Search for the cell housing the specified text and yield its [x, y] center coordinate. 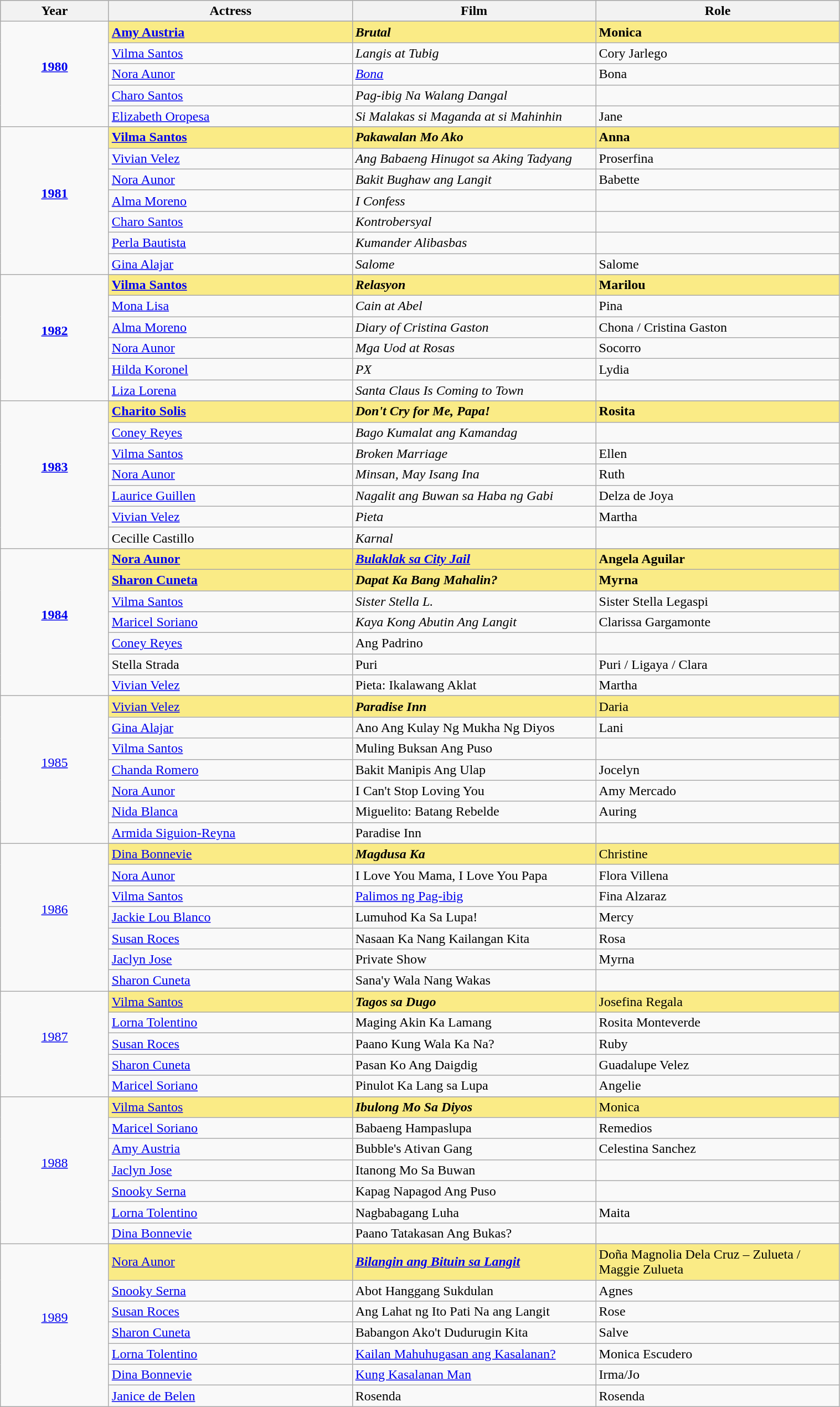
Celestina Sanchez [718, 1149]
Maging Akin Ka Lamang [474, 1023]
Private Show [474, 960]
Ellen [718, 453]
Nida Blanca [230, 812]
I Can't Stop Loving You [474, 791]
Santa Claus Is Coming to Town [474, 390]
I Confess [474, 200]
Lumuhod Ka Sa Lupa! [474, 917]
1984 [55, 622]
1980 [55, 74]
Minsan, May Isang Ina [474, 475]
Perla Bautista [230, 243]
Armida Siguion-Reyna [230, 833]
Jackie Lou Blanco [230, 917]
Tagos sa Dugo [474, 1002]
Delza de Joya [718, 496]
Actress [230, 11]
Anna [718, 137]
Pakawalan Mo Ako [474, 137]
Mga Uod at Rosas [474, 348]
Bakit Manipis Ang Ulap [474, 770]
Ang Lahat ng Ito Pati Na ang Langit [474, 1312]
Fina Alzaraz [718, 896]
Mona Lisa [230, 306]
Babaeng Hampaslupa [474, 1128]
Socorro [718, 348]
Broken Marriage [474, 453]
Liza Lorena [230, 390]
Cain at Abel [474, 306]
Maita [718, 1212]
Proserfina [718, 158]
1982 [55, 338]
1985 [55, 770]
Film [474, 11]
Miguelito: Batang Rebelde [474, 812]
1988 [55, 1170]
PX [474, 369]
Rosa [718, 939]
Bulaklak sa City Jail [474, 559]
Cory Jarlego [718, 53]
Puri [474, 664]
Brutal [474, 32]
Jocelyn [718, 770]
Pieta: Ikalawang Aklat [474, 686]
1989 [55, 1324]
Diary of Cristina Gaston [474, 327]
Kontrobersyal [474, 221]
Bago Kumalat ang Kamandag [474, 432]
Kaya Kong Abutin Ang Langit [474, 622]
Rosita [718, 411]
Relasyon [474, 285]
Paano Kung Wala Ka Na? [474, 1044]
1987 [55, 1044]
Don't Cry for Me, Papa! [474, 411]
Agnes [718, 1291]
Lydia [718, 369]
Langis at Tubig [474, 53]
Ang Padrino [474, 643]
I Love You Mama, I Love You Papa [474, 875]
Chanda Romero [230, 770]
Pasan Ko Ang Daigdig [474, 1065]
Guadalupe Velez [718, 1065]
Pieta [474, 517]
Remedios [718, 1128]
Ruth [718, 475]
Irma/Jo [718, 1375]
Pina [718, 306]
Sana'y Wala Nang Wakas [474, 981]
1981 [55, 200]
Doña Magnolia Dela Cruz – Zulueta / Maggie Zulueta [718, 1261]
Elizabeth Oropesa [230, 116]
Bakit Bughaw ang Langit [474, 179]
Paano Tatakasan Ang Bukas? [474, 1233]
Year [55, 11]
Nasaan Ka Nang Kailangan Kita [474, 939]
Nagbabagang Luha [474, 1212]
Josefina Regala [718, 1002]
Daria [718, 707]
Lani [718, 728]
Chona / Cristina Gaston [718, 327]
Babette [718, 179]
Kung Kasalanan Man [474, 1375]
Dapat Ka Bang Mahalin? [474, 580]
Si Malakas si Maganda at si Mahinhin [474, 116]
Pinulot Ka Lang sa Lupa [474, 1086]
Muling Buksan Ang Puso [474, 749]
1986 [55, 917]
Ibulong Mo Sa Diyos [474, 1107]
Ruby [718, 1044]
Ano Ang Kulay Ng Mukha Ng Diyos [474, 728]
Flora Villena [718, 875]
Bilangin ang Bituin sa Langit [474, 1261]
Mercy [718, 917]
Marilou [718, 285]
Angelie [718, 1086]
Role [718, 11]
Hilda Koronel [230, 369]
Janice de Belen [230, 1396]
Amy Mercado [718, 791]
Stella Strada [230, 664]
Ang Babaeng Hinugot sa Aking Tadyang [474, 158]
Laurice Guillen [230, 496]
Abot Hanggang Sukdulan [474, 1291]
Monica Escudero [718, 1354]
Rose [718, 1312]
Puri / Ligaya / Clara [718, 664]
Sister Stella L. [474, 601]
Kumander Alibasbas [474, 243]
Kapag Napagod Ang Puso [474, 1191]
Rosita Monteverde [718, 1023]
Christine [718, 854]
Clarissa Gargamonte [718, 622]
Palimos ng Pag-ibig [474, 896]
Magdusa Ka [474, 854]
Pag-ibig Na Walang Dangal [474, 95]
Cecille Castillo [230, 538]
Jane [718, 116]
Sister Stella Legaspi [718, 601]
Bubble's Ativan Gang [474, 1149]
Nagalit ang Buwan sa Haba ng Gabi [474, 496]
Angela Aguilar [718, 559]
Salve [718, 1333]
1983 [55, 475]
Babangon Ako't Dudurugin Kita [474, 1333]
Karnal [474, 538]
Charito Solis [230, 411]
Auring [718, 812]
Itanong Mo Sa Buwan [474, 1170]
Kailan Mahuhugasan ang Kasalanan? [474, 1354]
